Locate the cell with the specified text and output its [x, y] center coordinate. 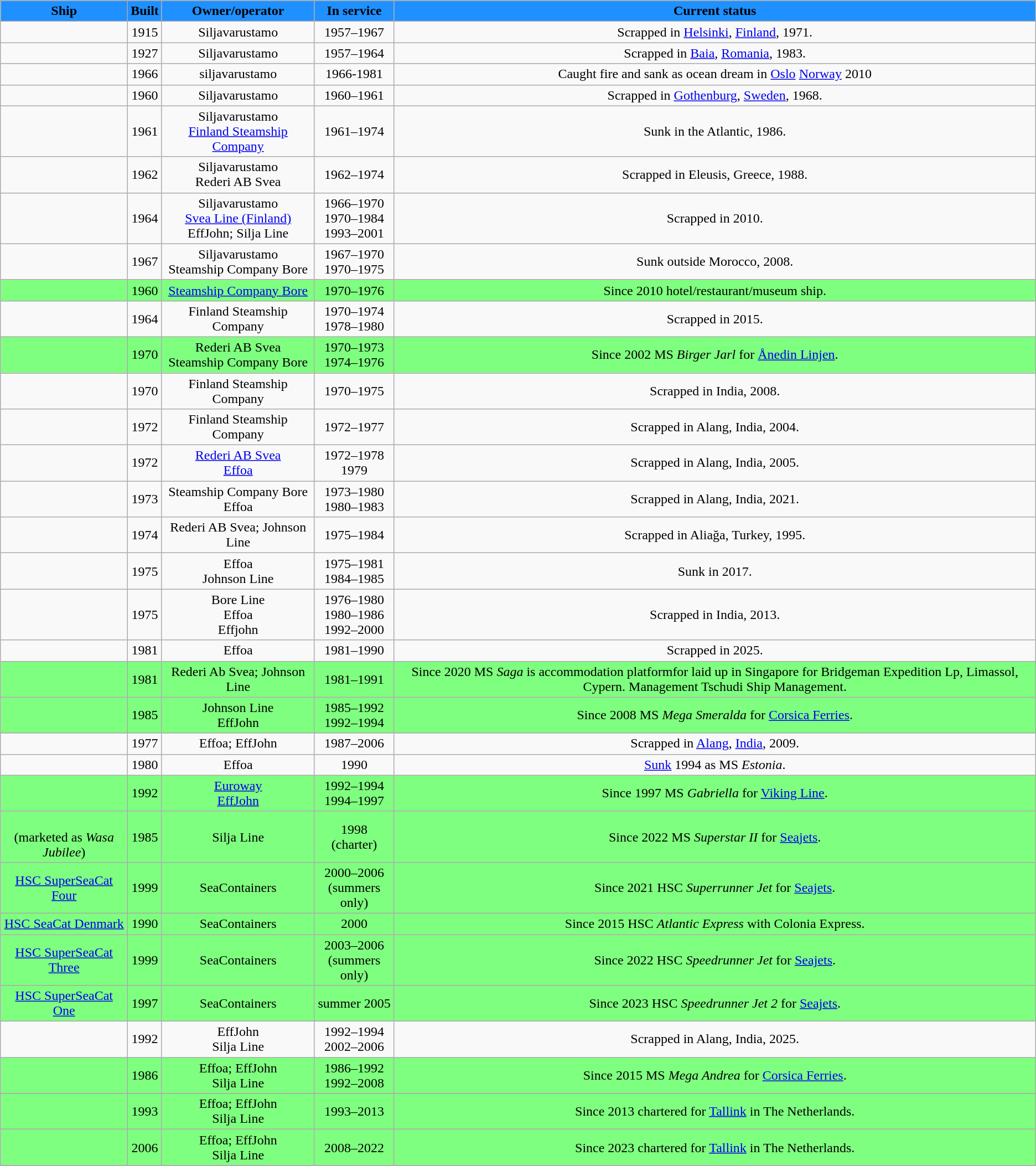
1993 [145, 1112]
Johnson LineEffJohn [238, 715]
2000 [354, 923]
1998(charter) [354, 837]
Scrapped in 2015. [715, 319]
Scrapped in Alang, India, 2004. [715, 427]
1966-1981 [354, 74]
1992–19942002–2006 [354, 1040]
2006 [145, 1147]
1986 [145, 1075]
1967–19701970–1975 [354, 261]
Current status [715, 11]
1927 [145, 53]
1970–19731974–1976 [354, 354]
1957–1967 [354, 32]
Scrapped in Helsinki, Finland, 1971. [715, 32]
Ship [64, 11]
Silja Line [238, 837]
1987–2006 [354, 744]
Scrapped in Eleusis, Greece, 1988. [715, 175]
1973–19801980–1983 [354, 499]
EurowayEffJohn [238, 793]
1975–19811984–1985 [354, 571]
1985–19921992–1994 [354, 715]
Since 2023 chartered for Tallink in The Netherlands. [715, 1147]
1957–1964 [354, 53]
EffJohnSilja Line [238, 1040]
Scrapped in 2010. [715, 218]
Sunk outside Morocco, 2008. [715, 261]
Scrapped in Alang, India, 2021. [715, 499]
SiljavarustamoSvea Line (Finland)EffJohn; Silja Line [238, 218]
summer 2005 [354, 1003]
1980 [145, 765]
Scrapped in Alang, India, 2009. [715, 744]
Rederi Ab Svea; Johnson Line [238, 679]
Since 2008 MS Mega Smeralda for Corsica Ferries. [715, 715]
Rederi AB SveaEffoa [238, 463]
1972–19781979 [354, 463]
Caught fire and sank as ocean dream in Oslo Norway 2010 [715, 74]
Since 1997 MS Gabriella for Viking Line. [715, 793]
1960–1961 [354, 95]
HSC SuperSeaCat Four [64, 888]
1981–1991 [354, 679]
Scrapped in Alang, India, 2005. [715, 463]
Scrapped in 2025. [715, 651]
1973 [145, 499]
1970–1976 [354, 290]
2000–2006(summers only) [354, 888]
HSC SeaCat Denmark [64, 923]
Scrapped in Baia, Romania, 1983. [715, 53]
Scrapped in India, 2013. [715, 615]
1976–19801980–19861992–2000 [354, 615]
1975–1984 [354, 535]
1915 [145, 32]
Rederi AB Svea; Johnson Line [238, 535]
1986–19921992–2008 [354, 1075]
Owner/operator [238, 11]
1992–19941994–1997 [354, 793]
1993–2013 [354, 1112]
Bore LineEffoaEffjohn [238, 615]
Sunk in 2017. [715, 571]
Steamship Company Bore [238, 290]
1967 [145, 261]
1972–1977 [354, 427]
siljavarustamo [238, 74]
1962–1974 [354, 175]
Scrapped in Alang, India, 2025. [715, 1040]
Rederi AB SveaSteamship Company Bore [238, 354]
1961–1974 [354, 131]
Since 2013 chartered for Tallink in The Netherlands. [715, 1112]
Since 2015 MS Mega Andrea for Corsica Ferries. [715, 1075]
Since 2022 HSC Speedrunner Jet for Seajets. [715, 960]
In service [354, 11]
Since 2023 HSC Speedrunner Jet 2 for Seajets. [715, 1003]
EffoaJohnson Line [238, 571]
1970–19741978–1980 [354, 319]
Scrapped in Aliağa, Turkey, 1995. [715, 535]
Since 2015 HSC Atlantic Express with Colonia Express. [715, 923]
Effoa; EffJohn [238, 744]
2008–2022 [354, 1147]
1981–1990 [354, 651]
1961 [145, 131]
1974 [145, 535]
Sunk 1994 as MS Estonia. [715, 765]
Scrapped in Gothenburg, Sweden, 1968. [715, 95]
Since 2021 HSC Superrunner Jet for Seajets. [715, 888]
Built [145, 11]
1970–1975 [354, 391]
2003–2006(summers only) [354, 960]
Since 2010 hotel/restaurant/museum ship. [715, 290]
HSC SuperSeaCat Three [64, 960]
SiljavarustamoRederi AB Svea [238, 175]
1962 [145, 175]
1977 [145, 744]
1966–19701970–19841993–2001 [354, 218]
Sunk in the Atlantic, 1986. [715, 131]
1966 [145, 74]
Steamship Company Bore Effoa [238, 499]
HSC SuperSeaCat One [64, 1003]
SiljavarustamoSteamship Company Bore [238, 261]
(marketed as Wasa Jubilee) [64, 837]
SiljavarustamoFinland Steamship Company [238, 131]
Scrapped in India, 2008. [715, 391]
1997 [145, 1003]
Since 2022 MS Superstar II for Seajets. [715, 837]
Since 2002 MS Birger Jarl for Ånedin Linjen. [715, 354]
